Determine the [x, y] coordinate at the center of the cell enclosing the given text.  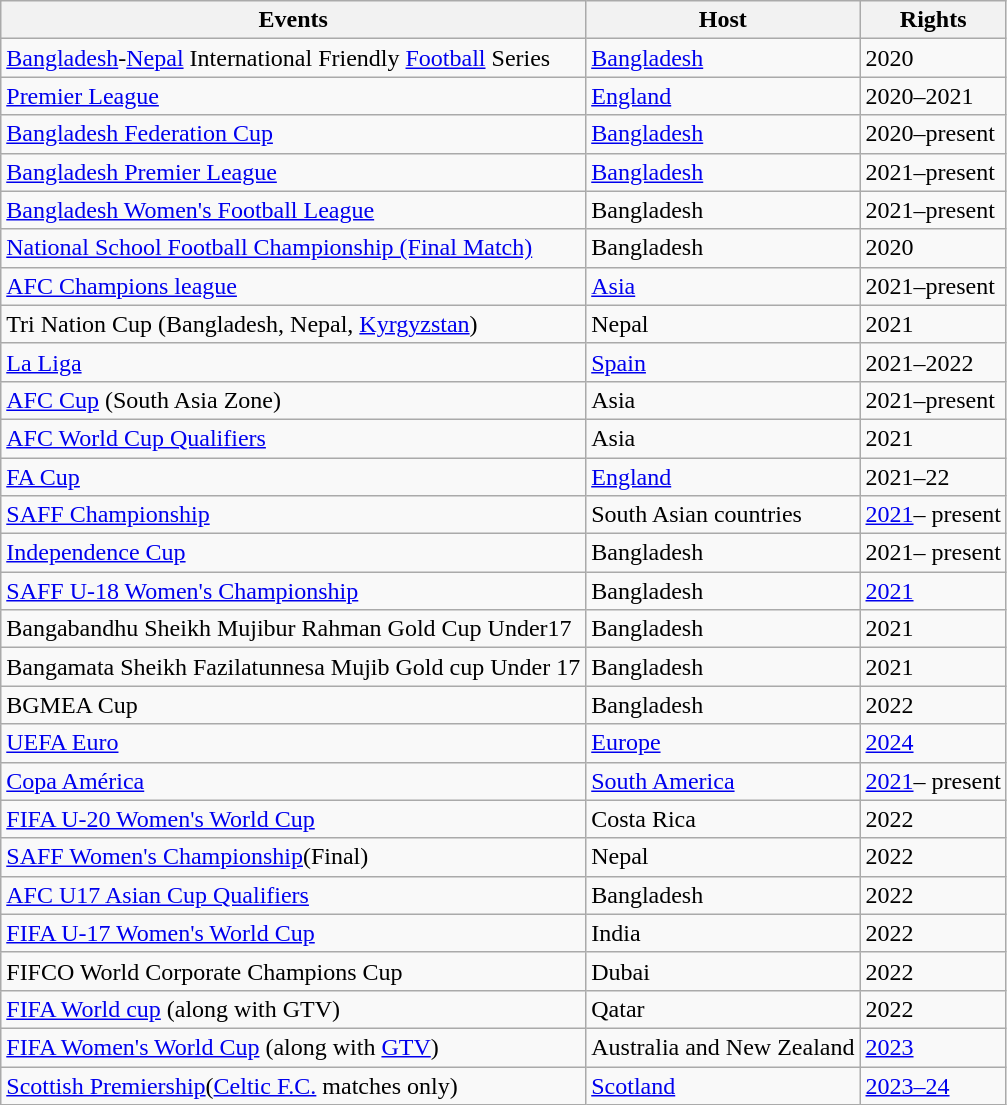
2021–2022 [933, 362]
Bangladesh Women's Football League [294, 210]
Bangamata Sheikh Fazilatunnesa Mujib Gold cup Under 17 [294, 667]
2023 [933, 1047]
SAFF Women's Championship(Final) [294, 857]
Dubai [723, 971]
AFC U17 Asian Cup Qualifiers [294, 895]
SAFF Championship [294, 515]
Events [294, 20]
FIFA World cup (along with GTV) [294, 1009]
2023–24 [933, 1085]
2024 [933, 743]
AFC Cup (South Asia Zone) [294, 400]
Europe [723, 743]
Rights [933, 20]
La Liga [294, 362]
FIFA Women's World Cup (along with GTV) [294, 1047]
2021–22 [933, 477]
Scottish Premiership(Celtic F.C. matches only) [294, 1085]
Bangladesh Premier League [294, 172]
Scotland [723, 1085]
Qatar [723, 1009]
South Asian countries [723, 515]
FA Cup [294, 477]
AFC Champions league [294, 286]
Copa América [294, 781]
AFC World Cup Qualifiers [294, 438]
South America [723, 781]
2020–2021 [933, 96]
Spain [723, 362]
Premier League [294, 96]
National School Football Championship (Final Match) [294, 248]
India [723, 933]
FIFA U-17 Women's World Cup [294, 933]
BGMEA Cup [294, 705]
Bangabandhu Sheikh Mujibur Rahman Gold Cup Under17 [294, 629]
Australia and New Zealand [723, 1047]
FIFCO World Corporate Champions Cup [294, 971]
Costa Rica [723, 819]
FIFA U-20 Women's World Cup [294, 819]
Bangladesh-Nepal International Friendly Football Series [294, 58]
UEFA Euro [294, 743]
SAFF U-18 Women's Championship [294, 591]
2020–present [933, 134]
Independence Cup [294, 553]
Bangladesh Federation Cup [294, 134]
Host [723, 20]
Tri Nation Cup (Bangladesh, Nepal, Kyrgyzstan) [294, 324]
